Locate the cell with the specified text and output its (x, y) center coordinate. 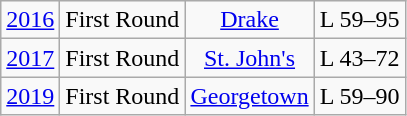
L 43–72 (360, 58)
2016 (30, 20)
St. John's (250, 58)
L 59–95 (360, 20)
Drake (250, 20)
Georgetown (250, 96)
2019 (30, 96)
2017 (30, 58)
L 59–90 (360, 96)
